Scan for the cell matching the given text and deliver its [X, Y] coordinate at center. 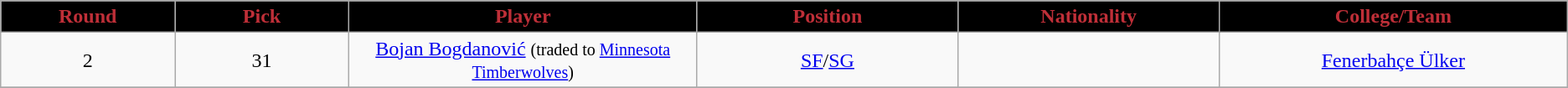
SF/SG [828, 60]
2 [88, 60]
Player [523, 17]
Pick [262, 17]
Position [828, 17]
31 [262, 60]
Fenerbahçe Ülker [1394, 60]
College/Team [1394, 17]
Round [88, 17]
Bojan Bogdanović (traded to Minnesota Timberwolves) [523, 60]
Nationality [1089, 17]
